Provide the (X, Y) coordinate of the cell's center where the given text is located.  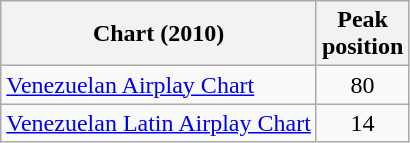
14 (362, 123)
Venezuelan Airplay Chart (159, 85)
Peakposition (362, 34)
Chart (2010) (159, 34)
Venezuelan Latin Airplay Chart (159, 123)
80 (362, 85)
